Extract the (x, y) coordinate from the center of the cell holding the provided text.  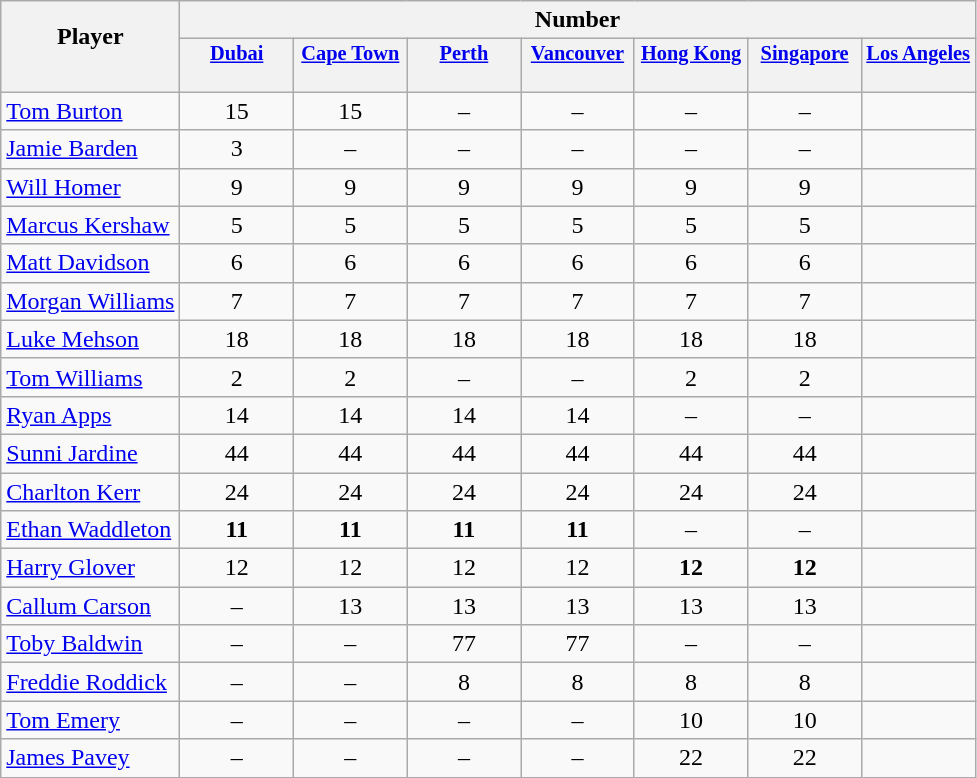
Player (90, 36)
Morgan Williams (90, 301)
Hong Kong (691, 54)
Luke Mehson (90, 339)
Jamie Barden (90, 149)
Toby Baldwin (90, 644)
Tom Burton (90, 111)
Will Homer (90, 187)
Matt Davidson (90, 263)
Ryan Apps (90, 415)
Singapore (805, 54)
Tom Emery (90, 720)
Los Angeles (918, 54)
James Pavey (90, 758)
Callum Carson (90, 606)
Vancouver (578, 54)
Dubai (237, 54)
Marcus Kershaw (90, 225)
Perth (464, 54)
3 (237, 149)
Tom Williams (90, 377)
Cape Town (351, 54)
Freddie Roddick (90, 682)
Harry Glover (90, 568)
Sunni Jardine (90, 453)
Charlton Kerr (90, 491)
Number (578, 20)
Ethan Waddleton (90, 530)
